Find where the given text appears and provide that cell's center as [x, y] coordinate. 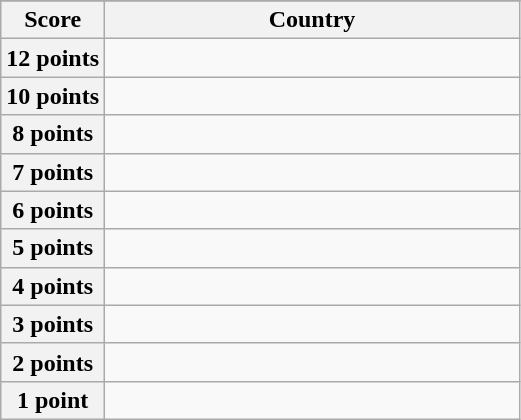
12 points [53, 58]
7 points [53, 172]
Country [312, 20]
5 points [53, 248]
4 points [53, 286]
2 points [53, 362]
8 points [53, 134]
1 point [53, 400]
3 points [53, 324]
Score [53, 20]
6 points [53, 210]
10 points [53, 96]
